Scan for the cell matching the given text and deliver its [x, y] coordinate at center. 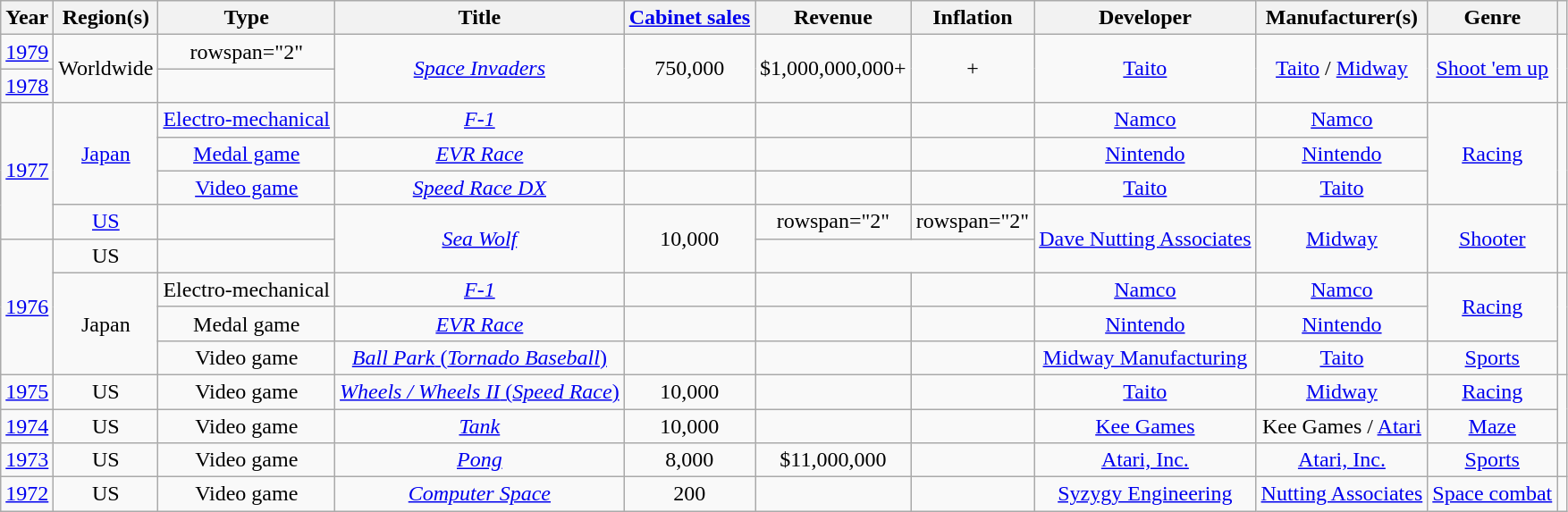
Developer [1145, 18]
Wheels / Wheels II (Speed Race) [480, 391]
$1,000,000,000+ [833, 69]
Genre [1493, 18]
Region(s) [105, 18]
Worldwide [105, 69]
Nutting Associates [1342, 494]
Revenue [833, 18]
8,000 [689, 460]
1977 [27, 171]
Midway Manufacturing [1145, 357]
+ [973, 69]
Syzygy Engineering [1145, 494]
1975 [27, 391]
Maze [1493, 426]
Manufacturer(s) [1342, 18]
Type [247, 18]
1972 [27, 494]
1978 [27, 86]
Pong [480, 460]
Computer Space [480, 494]
750,000 [689, 69]
Taito / Midway [1342, 69]
Space Invaders [480, 69]
1973 [27, 460]
Shooter [1493, 239]
Title [480, 18]
Kee Games / Atari [1342, 426]
1974 [27, 426]
200 [689, 494]
$11,000,000 [833, 460]
1976 [27, 306]
Year [27, 18]
Shoot 'em up [1493, 69]
Speed Race DX [480, 188]
Tank [480, 426]
Space combat [1493, 494]
Inflation [973, 18]
Cabinet sales [689, 18]
Ball Park (Tornado Baseball) [480, 357]
Sea Wolf [480, 239]
Dave Nutting Associates [1145, 239]
1979 [27, 52]
Kee Games [1145, 426]
